Return [X, Y] of the center of cell containing provided text 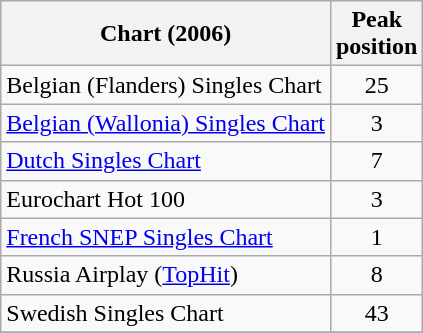
Belgian (Flanders) Singles Chart [166, 85]
25 [376, 85]
Peakposition [376, 34]
Russia Airplay (TopHit) [166, 275]
Dutch Singles Chart [166, 161]
8 [376, 275]
1 [376, 237]
Swedish Singles Chart [166, 313]
Belgian (Wallonia) Singles Chart [166, 123]
French SNEP Singles Chart [166, 237]
7 [376, 161]
Chart (2006) [166, 34]
43 [376, 313]
Eurochart Hot 100 [166, 199]
